Extract the [x, y] coordinate from the center of the cell holding the provided text.  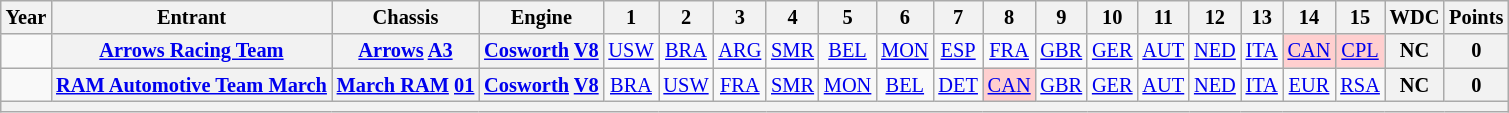
1 [632, 17]
WDC [1415, 17]
6 [904, 17]
Year [26, 17]
RSA [1360, 85]
14 [1310, 17]
5 [848, 17]
Arrows A3 [406, 51]
2 [686, 17]
Arrows Racing Team [192, 51]
10 [1112, 17]
15 [1360, 17]
11 [1163, 17]
13 [1262, 17]
DET [958, 85]
Chassis [406, 17]
EUR [1310, 85]
3 [740, 17]
ARG [740, 51]
CPL [1360, 51]
9 [1061, 17]
March RAM 01 [406, 85]
7 [958, 17]
Entrant [192, 17]
4 [792, 17]
Points [1476, 17]
Engine [541, 17]
ESP [958, 51]
8 [1010, 17]
RAM Automotive Team March [192, 85]
12 [1215, 17]
